Scan for the cell matching the given text and deliver its (x, y) coordinate at center. 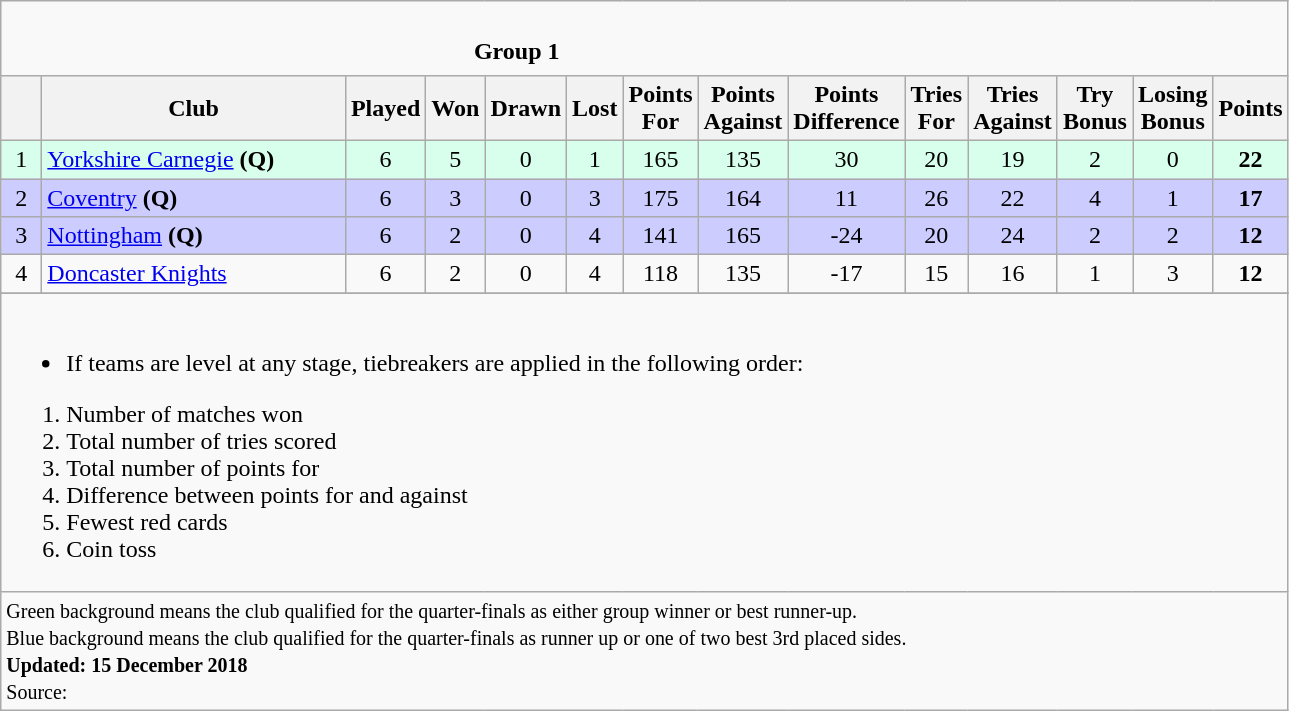
Doncaster Knights (194, 274)
Points Difference (846, 108)
Nottingham (Q) (194, 236)
24 (1013, 236)
175 (660, 197)
-24 (846, 236)
17 (1250, 197)
11 (846, 197)
Points (1250, 108)
Losing Bonus (1172, 108)
118 (660, 274)
30 (846, 159)
Try Bonus (1094, 108)
Tries For (936, 108)
5 (456, 159)
Lost (595, 108)
Points For (660, 108)
164 (743, 197)
Won (456, 108)
Yorkshire Carnegie (Q) (194, 159)
-17 (846, 274)
16 (1013, 274)
Club (194, 108)
Drawn (526, 108)
Tries Against (1013, 108)
15 (936, 274)
Played (385, 108)
141 (660, 236)
Points Against (743, 108)
Coventry (Q) (194, 197)
19 (1013, 159)
26 (936, 197)
